Detect which cell encompasses the target text, then output its [x, y] center coordinate. 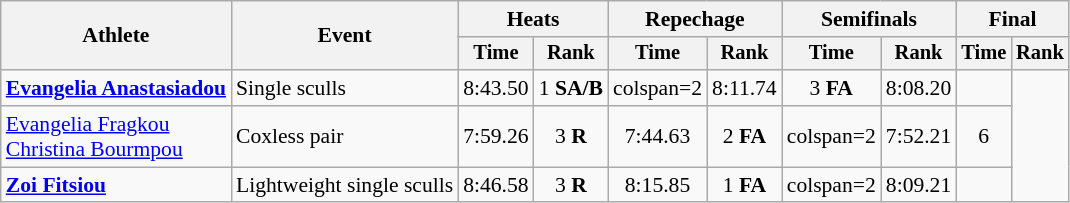
Evangelia Anastasiadou [116, 88]
1 FA [744, 185]
6 [984, 136]
8:08.20 [918, 88]
8:15.85 [658, 185]
Zoi Fitsiou [116, 185]
7:44.63 [658, 136]
Semifinals [870, 19]
3 FA [832, 88]
Athlete [116, 36]
Repechage [695, 19]
Heats [533, 19]
7:59.26 [496, 136]
Single sculls [344, 88]
Lightweight single sculls [344, 185]
Coxless pair [344, 136]
1 SA/B [571, 88]
8:46.58 [496, 185]
Evangelia FragkouChristina Bourmpou [116, 136]
Final [1012, 19]
8:09.21 [918, 185]
7:52.21 [918, 136]
8:11.74 [744, 88]
Event [344, 36]
8:43.50 [496, 88]
2 FA [744, 136]
